Output the [x, y] coordinate of the center of the cell containing the given text.  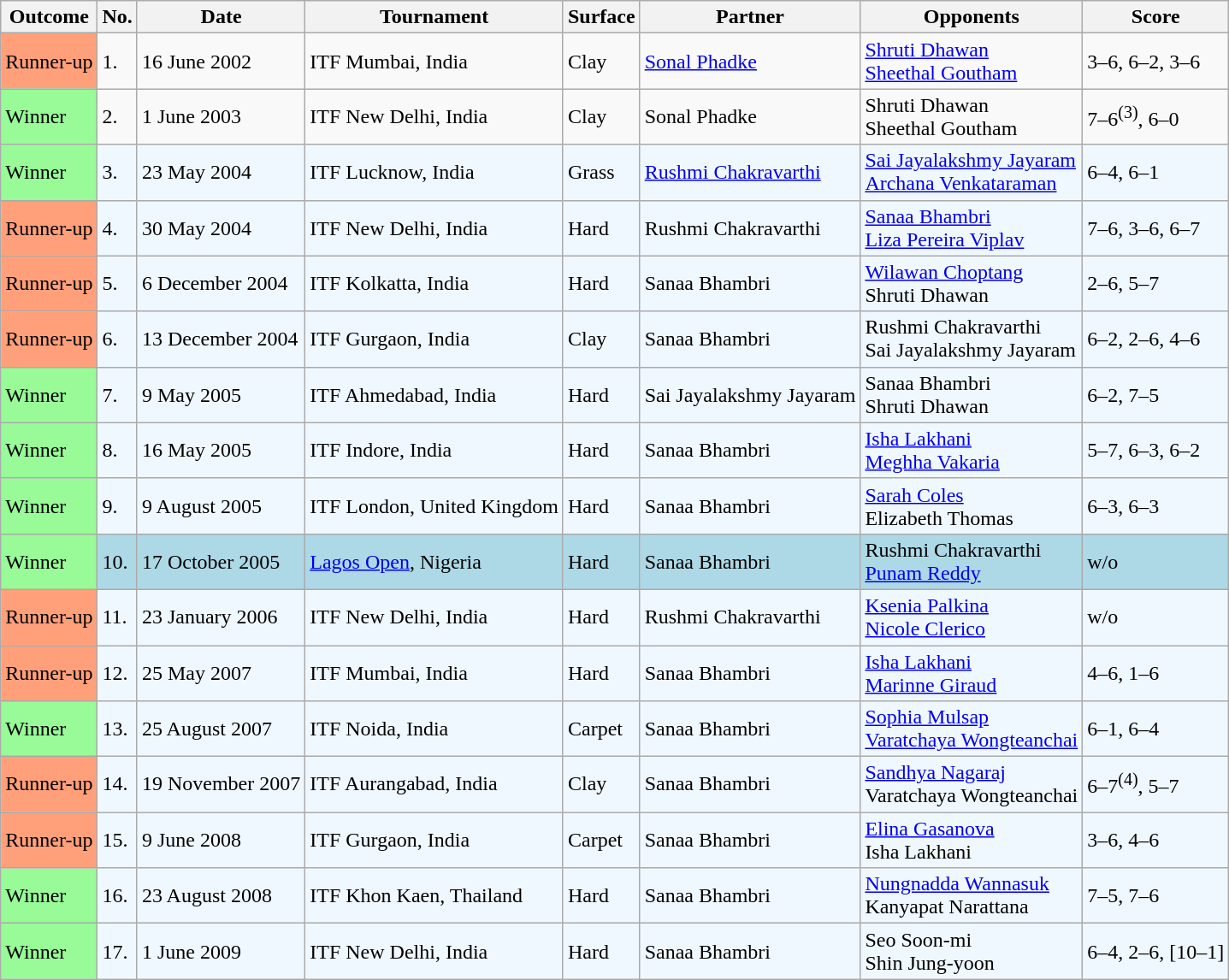
13 December 2004 [221, 339]
Rushmi Chakravarthi Punam Reddy [972, 561]
ITF Indore, India [434, 450]
25 May 2007 [221, 672]
17. [117, 951]
Sophia Mulsap Varatchaya Wongteanchai [972, 729]
8. [117, 450]
ITF Kolkatta, India [434, 284]
1. [117, 62]
23 May 2004 [221, 173]
Tournament [434, 17]
16. [117, 896]
2–6, 5–7 [1156, 284]
Sarah Coles Elizabeth Thomas [972, 506]
Isha Lakhani Meghha Vakaria [972, 450]
2. [117, 116]
3–6, 6–2, 3–6 [1156, 62]
16 June 2002 [221, 62]
11. [117, 617]
9. [117, 506]
6–2, 7–5 [1156, 395]
15. [117, 840]
14. [117, 785]
Seo Soon-mi Shin Jung-yoon [972, 951]
6–3, 6–3 [1156, 506]
23 August 2008 [221, 896]
Sai Jayalakshmy Jayaram [750, 395]
7–5, 7–6 [1156, 896]
Elina Gasanova Isha Lakhani [972, 840]
6 December 2004 [221, 284]
Sai Jayalakshmy Jayaram Archana Venkataraman [972, 173]
Score [1156, 17]
6–7(4), 5–7 [1156, 785]
6–1, 6–4 [1156, 729]
ITF Aurangabad, India [434, 785]
No. [117, 17]
6–2, 2–6, 4–6 [1156, 339]
Sanaa Bhambri Liza Pereira Viplav [972, 227]
Outcome [50, 17]
16 May 2005 [221, 450]
23 January 2006 [221, 617]
4. [117, 227]
ITF London, United Kingdom [434, 506]
Sandhya Nagaraj Varatchaya Wongteanchai [972, 785]
3. [117, 173]
7. [117, 395]
Sanaa Bhambri Shruti Dhawan [972, 395]
1 June 2009 [221, 951]
3–6, 4–6 [1156, 840]
25 August 2007 [221, 729]
4–6, 1–6 [1156, 672]
13. [117, 729]
30 May 2004 [221, 227]
7–6(3), 6–0 [1156, 116]
9 June 2008 [221, 840]
Partner [750, 17]
Isha Lakhani Marinne Giraud [972, 672]
ITF Noida, India [434, 729]
1 June 2003 [221, 116]
Wilawan Choptang Shruti Dhawan [972, 284]
6. [117, 339]
17 October 2005 [221, 561]
19 November 2007 [221, 785]
Ksenia Palkina Nicole Clerico [972, 617]
Grass [601, 173]
ITF Khon Kaen, Thailand [434, 896]
10. [117, 561]
Lagos Open, Nigeria [434, 561]
12. [117, 672]
ITF Lucknow, India [434, 173]
Nungnadda Wannasuk Kanyapat Narattana [972, 896]
Date [221, 17]
ITF Ahmedabad, India [434, 395]
6–4, 6–1 [1156, 173]
9 May 2005 [221, 395]
7–6, 3–6, 6–7 [1156, 227]
6–4, 2–6, [10–1] [1156, 951]
5–7, 6–3, 6–2 [1156, 450]
Opponents [972, 17]
Surface [601, 17]
5. [117, 284]
9 August 2005 [221, 506]
Rushmi Chakravarthi Sai Jayalakshmy Jayaram [972, 339]
